For the text-containing cell, return its midpoint in (x, y) coordinate format. 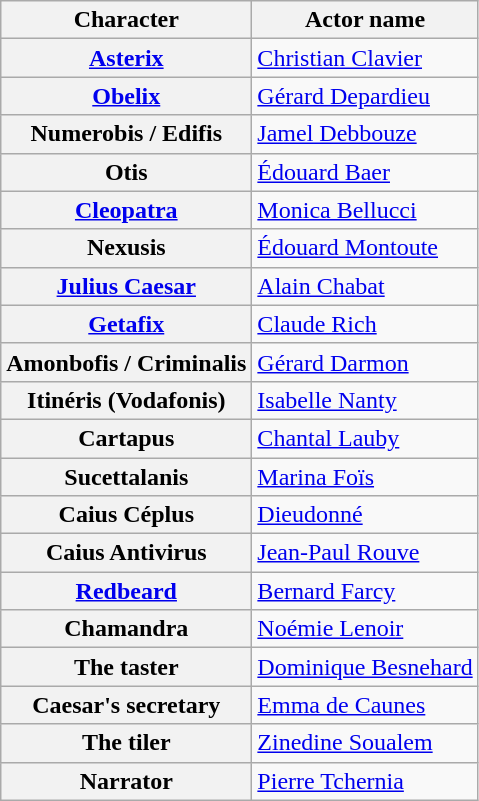
Chamandra (126, 629)
Jean-Paul Rouve (365, 553)
Chantal Lauby (365, 438)
Redbeard (126, 591)
Gérard Darmon (365, 362)
Pierre Tchernia (365, 781)
Narrator (126, 781)
Isabelle Nanty (365, 400)
Actor name (365, 20)
Jamel Debbouze (365, 134)
Sucettalanis (126, 477)
Itinéris (Vodafonis) (126, 400)
Emma de Caunes (365, 705)
Édouard Montoute (365, 248)
Otis (126, 172)
Noémie Lenoir (365, 629)
Christian Clavier (365, 58)
Gérard Depardieu (365, 96)
Obelix (126, 96)
The tiler (126, 743)
Amonbofis / Criminalis (126, 362)
Nexusis (126, 248)
Monica Bellucci (365, 210)
Dominique Besnehard (365, 667)
Julius Caesar (126, 286)
Character (126, 20)
Caius Céplus (126, 515)
Getafix (126, 324)
Dieudonné (365, 515)
Cleopatra (126, 210)
Alain Chabat (365, 286)
Asterix (126, 58)
Claude Rich (365, 324)
Numerobis / Edifis (126, 134)
Marina Foïs (365, 477)
Cartapus (126, 438)
Caesar's secretary (126, 705)
Caius Antivirus (126, 553)
Édouard Baer (365, 172)
Bernard Farcy (365, 591)
The taster (126, 667)
Zinedine Soualem (365, 743)
